For the text-containing cell, return its midpoint in (X, Y) coordinate format. 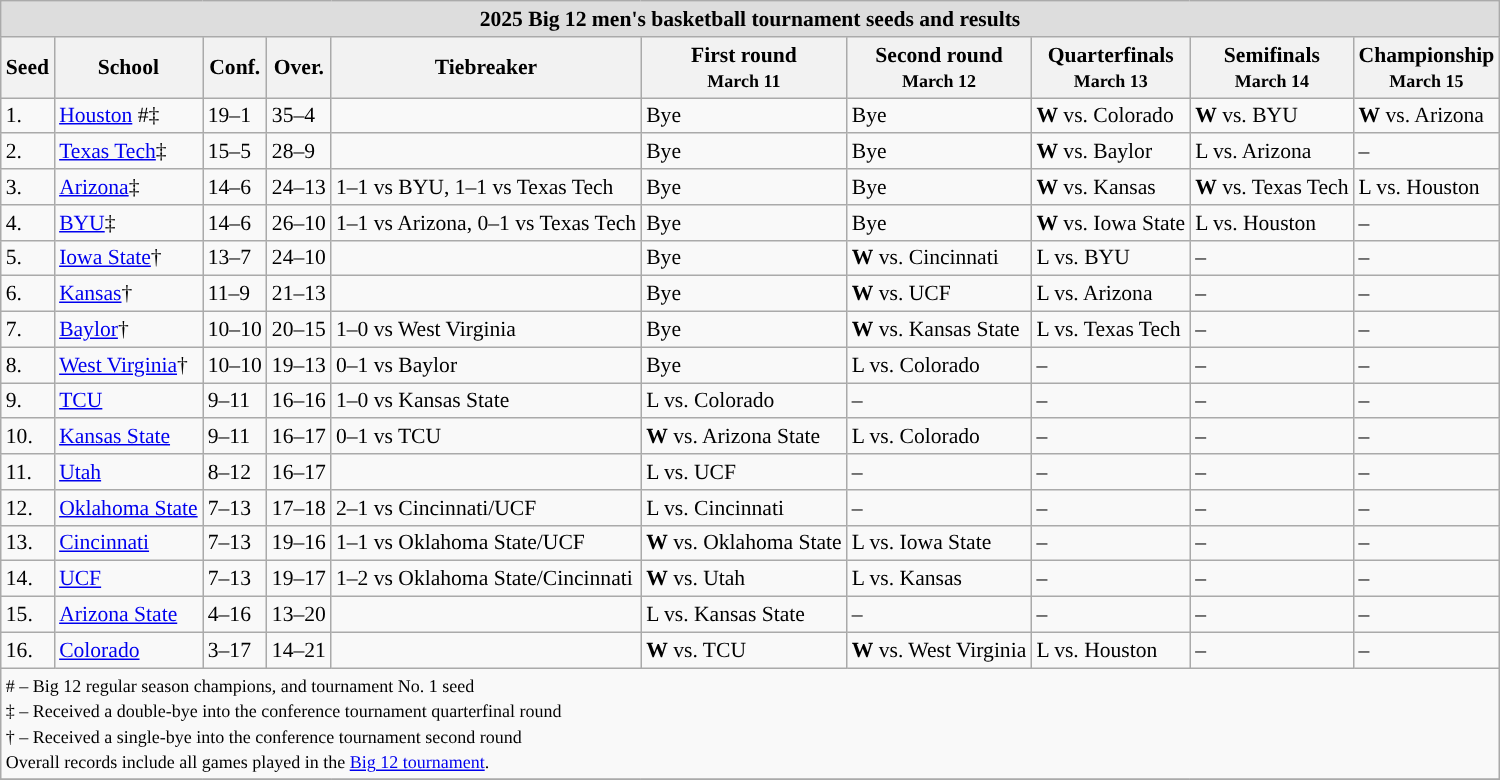
14. (28, 579)
W vs. Kansas (1110, 187)
Seed (28, 68)
BYU‡ (128, 223)
2. (28, 152)
24–13 (299, 187)
Arizona‡ (128, 187)
3–17 (235, 650)
Texas Tech‡ (128, 152)
1–2 vs Oklahoma State/Cincinnati (486, 579)
11. (28, 472)
2025 Big 12 men's basketball tournament seeds and results (750, 19)
9. (28, 401)
13. (28, 543)
L vs. UCF (744, 472)
QuarterfinalsMarch 13 (1110, 68)
1–1 vs Oklahoma State/UCF (486, 543)
W vs. West Virginia (940, 650)
W vs. Utah (744, 579)
19–1 (235, 116)
1. (28, 116)
20–15 (299, 330)
Conf. (235, 68)
L vs. Texas Tech (1110, 330)
Cincinnati (128, 543)
1–0 vs Kansas State (486, 401)
12. (28, 508)
19–16 (299, 543)
24–10 (299, 258)
Kansas† (128, 294)
1–0 vs West Virginia (486, 330)
W vs. UCF (940, 294)
School (128, 68)
First roundMarch 11 (744, 68)
W vs. Iowa State (1110, 223)
16. (28, 650)
Utah (128, 472)
0–1 vs TCU (486, 437)
W vs. Baylor (1110, 152)
Colorado (128, 650)
21–13 (299, 294)
W vs. Kansas State (940, 330)
W vs. Cincinnati (940, 258)
1–1 vs BYU, 1–1 vs Texas Tech (486, 187)
W vs. Oklahoma State (744, 543)
W vs. TCU (744, 650)
L vs. Kansas State (744, 615)
SemifinalsMarch 14 (1272, 68)
15–5 (235, 152)
W vs. Arizona (1427, 116)
1–1 vs Arizona, 0–1 vs Texas Tech (486, 223)
0–1 vs Baylor (486, 365)
TCU (128, 401)
Over. (299, 68)
W vs. Texas Tech (1272, 187)
West Virginia† (128, 365)
6. (28, 294)
11–9 (235, 294)
L vs. BYU (1110, 258)
8. (28, 365)
Houston #‡ (128, 116)
Kansas State (128, 437)
W vs. Colorado (1110, 116)
16–16 (299, 401)
W vs. BYU (1272, 116)
8–12 (235, 472)
15. (28, 615)
UCF (128, 579)
4–16 (235, 615)
19–13 (299, 365)
L vs. Kansas (940, 579)
5. (28, 258)
26–10 (299, 223)
7. (28, 330)
14–21 (299, 650)
4. (28, 223)
3. (28, 187)
L vs. Cincinnati (744, 508)
19–17 (299, 579)
13–7 (235, 258)
2–1 vs Cincinnati/UCF (486, 508)
Oklahoma State (128, 508)
13–20 (299, 615)
W vs. Arizona State (744, 437)
10. (28, 437)
ChampionshipMarch 15 (1427, 68)
Iowa State† (128, 258)
Arizona State (128, 615)
Second roundMarch 12 (940, 68)
17–18 (299, 508)
Baylor† (128, 330)
35–4 (299, 116)
28–9 (299, 152)
Tiebreaker (486, 68)
L vs. Iowa State (940, 543)
